Find where the given text appears and provide that cell's center as [X, Y] coordinate. 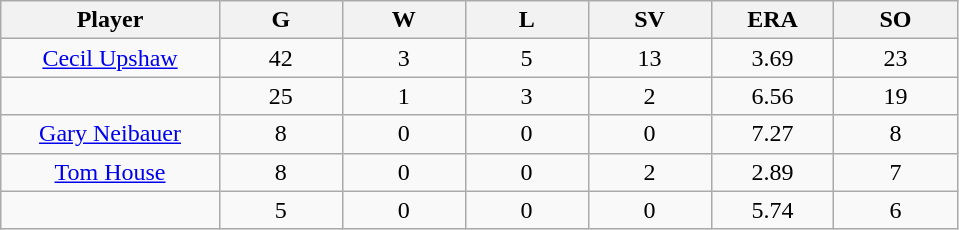
25 [280, 96]
Cecil Upshaw [110, 58]
G [280, 20]
ERA [772, 20]
L [526, 20]
42 [280, 58]
SO [896, 20]
19 [896, 96]
6.56 [772, 96]
7 [896, 172]
SV [650, 20]
1 [404, 96]
6 [896, 210]
7.27 [772, 134]
Gary Neibauer [110, 134]
Tom House [110, 172]
13 [650, 58]
23 [896, 58]
W [404, 20]
Player [110, 20]
5.74 [772, 210]
3.69 [772, 58]
2.89 [772, 172]
